Scan for the cell matching the given text and deliver its [X, Y] coordinate at center. 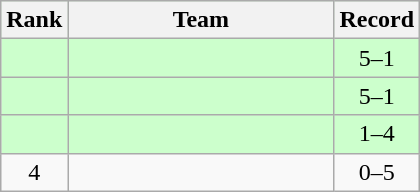
Rank [34, 20]
4 [34, 172]
0–5 [377, 172]
1–4 [377, 134]
Record [377, 20]
Team [201, 20]
